Detect which cell encompasses the target text, then output its (X, Y) center coordinate. 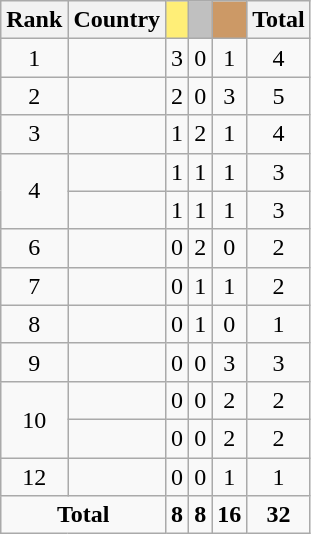
5 (279, 96)
9 (34, 362)
16 (230, 515)
Rank (34, 20)
32 (279, 515)
12 (34, 477)
7 (34, 286)
6 (34, 248)
Country (117, 20)
10 (34, 419)
